Pinpoint the cell where the given text exists, returning its [X, Y] midpoint coordinate. 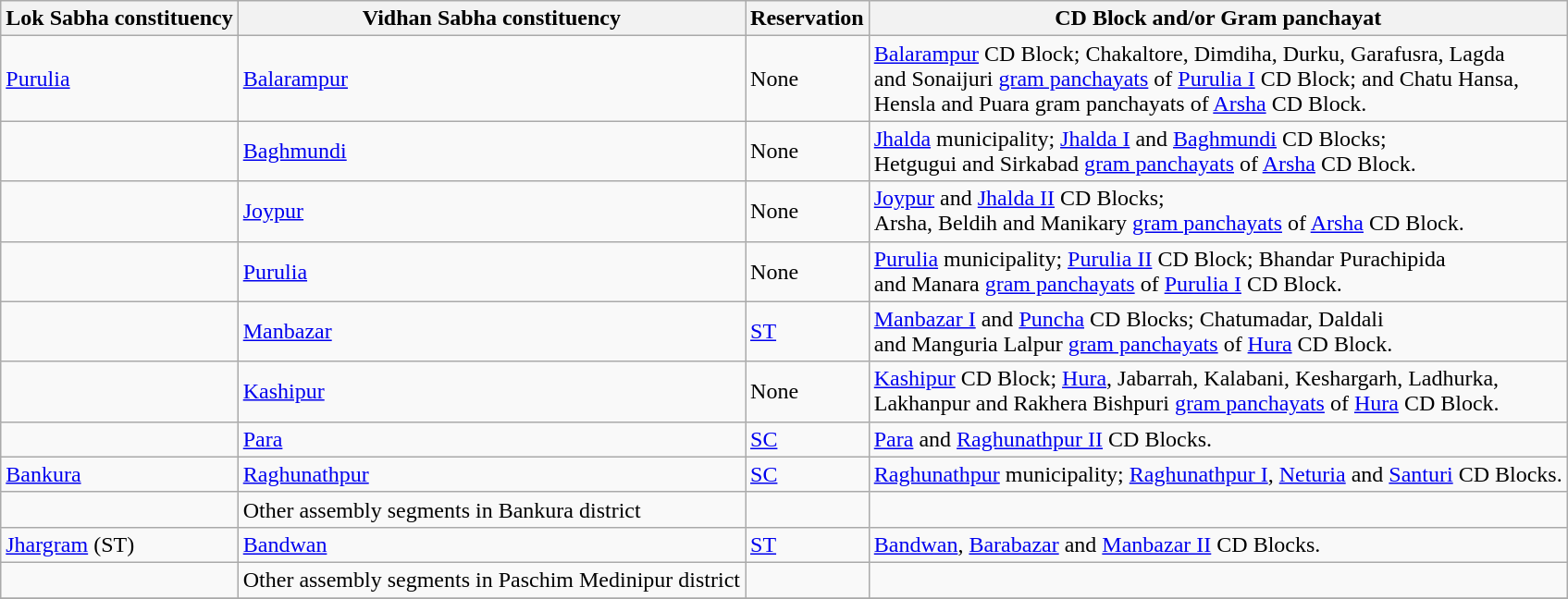
Raghunathpur [491, 474]
Kashipur CD Block; Hura, Jabarrah, Kalabani, Keshargarh, Ladhurka, Lakhanpur and Rakhera Bishpuri gram panchayats of Hura CD Block. [1217, 392]
Manbazar [491, 331]
Para [491, 439]
Manbazar I and Puncha CD Blocks; Chatumadar, Daldali and Manguria Lalpur gram panchayats of Hura CD Block. [1217, 331]
Para and Raghunathpur II CD Blocks. [1217, 439]
Kashipur [491, 392]
Jhargram (ST) [119, 544]
Raghunathpur municipality; Raghunathpur I, Neturia and Santuri CD Blocks. [1217, 474]
Jhalda municipality; Jhalda I and Baghmundi CD Blocks; Hetgugui and Sirkabad gram panchayats of Arsha CD Block. [1217, 152]
Other assembly segments in Paschim Medinipur district [491, 580]
Bandwan [491, 544]
Purulia municipality; Purulia II CD Block; Bhandar Purachipidaand Manara gram panchayats of Purulia I CD Block. [1217, 272]
Baghmundi [491, 152]
Other assembly segments in Bankura district [491, 509]
Joypur and Jhalda II CD Blocks; Arsha, Beldih and Manikary gram panchayats of Arsha CD Block. [1217, 211]
Lok Sabha constituency [119, 18]
Bandwan, Barabazar and Manbazar II CD Blocks. [1217, 544]
CD Block and/or Gram panchayat [1217, 18]
Balarampur [491, 79]
Reservation [808, 18]
Vidhan Sabha constituency [491, 18]
Bankura [119, 474]
Joypur [491, 211]
